Pinpoint the cell where the given text exists, returning its (X, Y) midpoint coordinate. 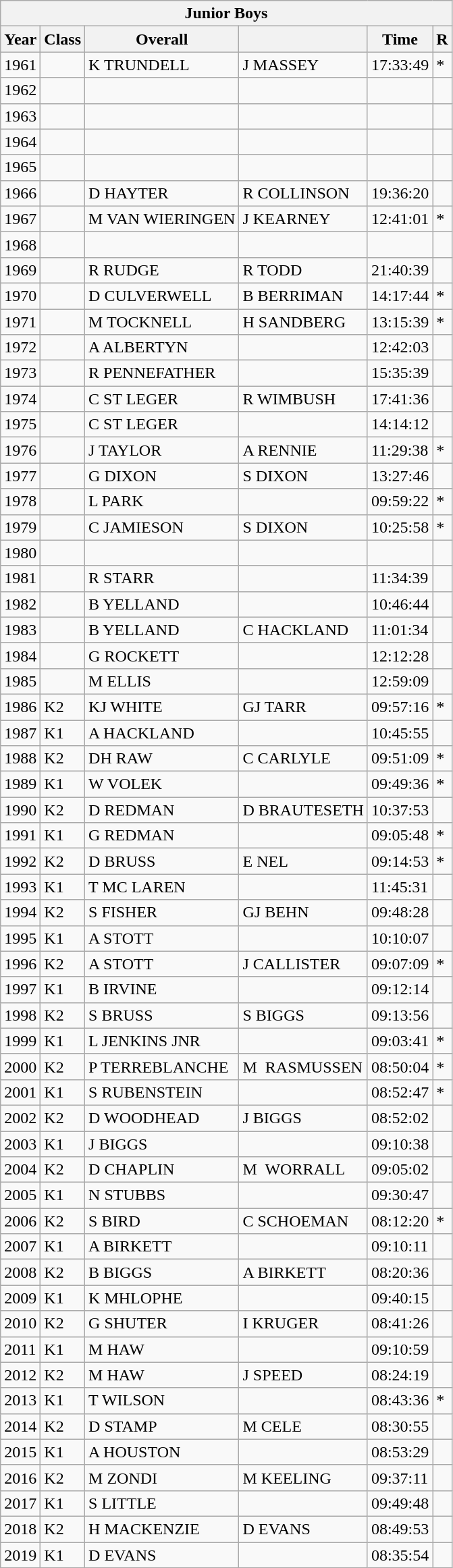
Junior Boys (226, 13)
G SHUTER (162, 1324)
M ELLIS (162, 681)
1990 (20, 810)
H SANDBERG (303, 322)
Class (63, 39)
A ALBERTYN (162, 348)
B BIGGS (162, 1272)
10:45:55 (400, 732)
C JAMIESON (162, 527)
08:52:47 (400, 1092)
H MACKENZIE (162, 1529)
12:42:03 (400, 348)
J TAYLOR (162, 450)
09:07:09 (400, 964)
11:29:38 (400, 450)
2007 (20, 1247)
08:53:29 (400, 1452)
08:50:04 (400, 1066)
1981 (20, 578)
2009 (20, 1298)
09:51:09 (400, 759)
10:10:07 (400, 938)
2011 (20, 1349)
N STUBBS (162, 1195)
09:10:59 (400, 1349)
09:49:48 (400, 1503)
09:37:11 (400, 1478)
D CHAPLIN (162, 1170)
08:52:02 (400, 1118)
21:40:39 (400, 270)
2010 (20, 1324)
Time (400, 39)
L JENKINS JNR (162, 1041)
09:05:02 (400, 1170)
D BRAUTESETH (303, 810)
S RUBENSTEIN (162, 1092)
J SPEED (303, 1375)
12:12:28 (400, 655)
1971 (20, 322)
D STAMP (162, 1426)
1965 (20, 167)
1999 (20, 1041)
1967 (20, 219)
1991 (20, 836)
1985 (20, 681)
08:30:55 (400, 1426)
Overall (162, 39)
W VOLEK (162, 784)
E NEL (303, 861)
M ZONDI (162, 1478)
GJ BEHN (303, 913)
10:25:58 (400, 527)
S BIGGS (303, 1015)
1989 (20, 784)
D CULVERWELL (162, 296)
1976 (20, 450)
1975 (20, 425)
M CELE (303, 1426)
1996 (20, 964)
09:10:11 (400, 1247)
2012 (20, 1375)
DH RAW (162, 759)
2015 (20, 1452)
10:37:53 (400, 810)
A HOUSTON (162, 1452)
M WORRALL (303, 1170)
Year (20, 39)
1986 (20, 707)
KJ WHITE (162, 707)
09:12:14 (400, 990)
T MC LAREN (162, 887)
L PARK (162, 502)
G ROCKETT (162, 655)
09:48:28 (400, 913)
09:40:15 (400, 1298)
G DIXON (162, 476)
11:34:39 (400, 578)
1995 (20, 938)
09:05:48 (400, 836)
D HAYTER (162, 193)
I KRUGER (303, 1324)
R TODD (303, 270)
C HACKLAND (303, 630)
2019 (20, 1555)
13:27:46 (400, 476)
2004 (20, 1170)
1982 (20, 604)
14:17:44 (400, 296)
09:10:38 (400, 1144)
1968 (20, 244)
M TOCKNELL (162, 322)
11:45:31 (400, 887)
P TERREBLANCHE (162, 1066)
14:14:12 (400, 425)
08:35:54 (400, 1555)
1972 (20, 348)
D BRUSS (162, 861)
GJ TARR (303, 707)
2006 (20, 1221)
2014 (20, 1426)
19:36:20 (400, 193)
13:15:39 (400, 322)
08:12:20 (400, 1221)
R RUDGE (162, 270)
R PENNEFATHER (162, 373)
S BIRD (162, 1221)
1973 (20, 373)
2003 (20, 1144)
M RASMUSSEN (303, 1066)
2000 (20, 1066)
S BRUSS (162, 1015)
09:14:53 (400, 861)
1993 (20, 887)
J KEARNEY (303, 219)
17:41:36 (400, 399)
M KEELING (303, 1478)
09:13:56 (400, 1015)
08:20:36 (400, 1272)
2002 (20, 1118)
08:24:19 (400, 1375)
2013 (20, 1401)
2018 (20, 1529)
1992 (20, 861)
09:03:41 (400, 1041)
A HACKLAND (162, 732)
R (442, 39)
1979 (20, 527)
09:57:16 (400, 707)
D WOODHEAD (162, 1118)
S FISHER (162, 913)
17:33:49 (400, 65)
1963 (20, 116)
1987 (20, 732)
1998 (20, 1015)
08:43:36 (400, 1401)
T WILSON (162, 1401)
08:49:53 (400, 1529)
J CALLISTER (303, 964)
M VAN WIERINGEN (162, 219)
R COLLINSON (303, 193)
K TRUNDELL (162, 65)
C CARLYLE (303, 759)
1983 (20, 630)
1970 (20, 296)
1977 (20, 476)
15:35:39 (400, 373)
C SCHOEMAN (303, 1221)
1966 (20, 193)
10:46:44 (400, 604)
1984 (20, 655)
2017 (20, 1503)
R STARR (162, 578)
1994 (20, 913)
1964 (20, 142)
K MHLOPHE (162, 1298)
08:41:26 (400, 1324)
1997 (20, 990)
1962 (20, 90)
J MASSEY (303, 65)
1969 (20, 270)
11:01:34 (400, 630)
R WIMBUSH (303, 399)
09:49:36 (400, 784)
A RENNIE (303, 450)
1961 (20, 65)
2005 (20, 1195)
D REDMAN (162, 810)
1978 (20, 502)
2016 (20, 1478)
B BERRIMAN (303, 296)
09:59:22 (400, 502)
G REDMAN (162, 836)
1988 (20, 759)
S LITTLE (162, 1503)
09:30:47 (400, 1195)
12:41:01 (400, 219)
1974 (20, 399)
2008 (20, 1272)
12:59:09 (400, 681)
B IRVINE (162, 990)
2001 (20, 1092)
1980 (20, 553)
